Search for the cell housing the specified text and yield its [X, Y] center coordinate. 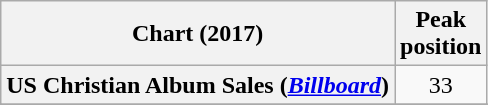
Peakposition [441, 34]
33 [441, 85]
US Christian Album Sales (Billboard) [198, 85]
Chart (2017) [198, 34]
